Extract the (x, y) coordinate from the center of the cell holding the provided text.  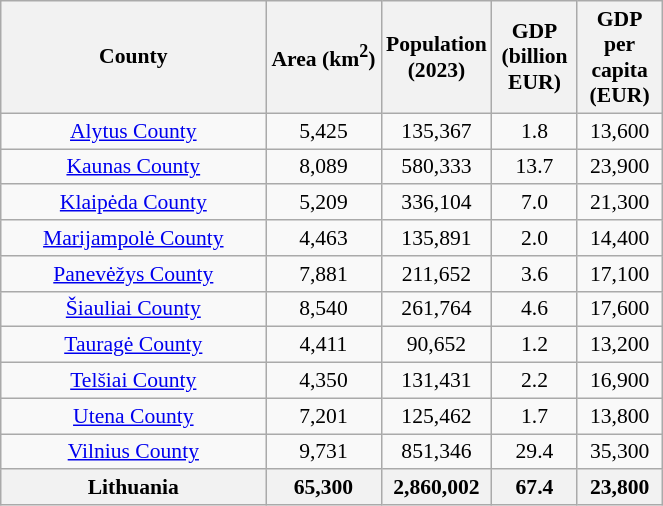
Area (km2) (324, 57)
21,300 (620, 203)
Telšiai County (134, 381)
1.8 (534, 131)
23,800 (620, 488)
65,300 (324, 488)
GDP (billion EUR) (534, 57)
Utena County (134, 416)
County (134, 57)
580,333 (436, 167)
336,104 (436, 203)
4.6 (534, 309)
851,346 (436, 452)
90,652 (436, 345)
4,350 (324, 381)
2.0 (534, 238)
7,881 (324, 274)
13,200 (620, 345)
4,463 (324, 238)
Marijampolė County (134, 238)
Vilnius County (134, 452)
GDP per capita (EUR) (620, 57)
8,089 (324, 167)
1.7 (534, 416)
7,201 (324, 416)
261,764 (436, 309)
135,367 (436, 131)
5,209 (324, 203)
Alytus County (134, 131)
13.7 (534, 167)
Tauragė County (134, 345)
29.4 (534, 452)
135,891 (436, 238)
4,411 (324, 345)
17,100 (620, 274)
13,800 (620, 416)
5,425 (324, 131)
67.4 (534, 488)
1.2 (534, 345)
Lithuania (134, 488)
3.6 (534, 274)
14,400 (620, 238)
211,652 (436, 274)
131,431 (436, 381)
23,900 (620, 167)
Šiauliai County (134, 309)
9,731 (324, 452)
13,600 (620, 131)
2.2 (534, 381)
Panevėžys County (134, 274)
17,600 (620, 309)
125,462 (436, 416)
Kaunas County (134, 167)
Klaipėda County (134, 203)
35,300 (620, 452)
Population (2023) (436, 57)
7.0 (534, 203)
8,540 (324, 309)
16,900 (620, 381)
2,860,002 (436, 488)
